Search for the cell housing the specified text and yield its [X, Y] center coordinate. 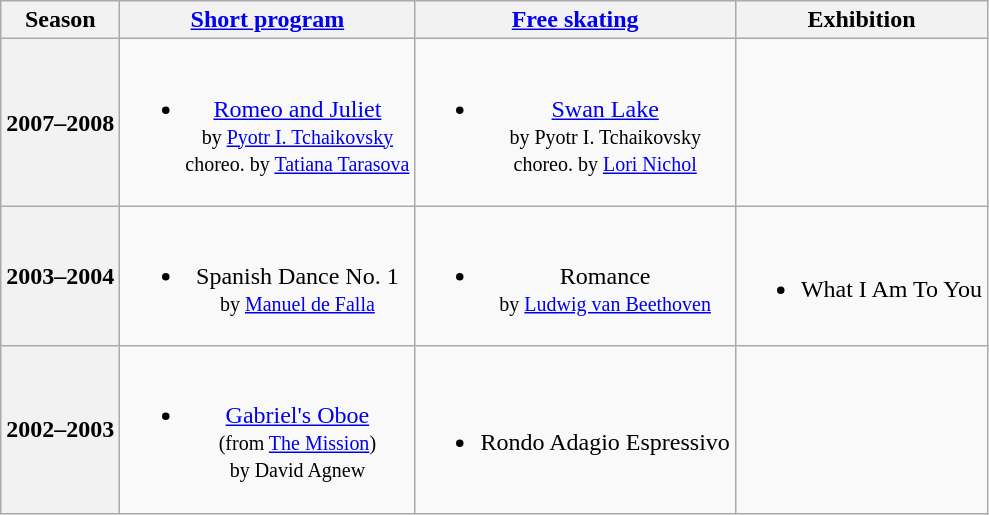
What I Am To You [861, 276]
Romeo and Juliet by Pyotr I. Tchaikovsky choreo. by Tatiana Tarasova [268, 122]
2007–2008 [60, 122]
Swan Lake by Pyotr I. Tchaikovsky choreo. by Lori Nichol [575, 122]
Gabriel's Oboe (from The Mission) by David Agnew [268, 430]
2003–2004 [60, 276]
Exhibition [861, 20]
Romance by Ludwig van Beethoven [575, 276]
Spanish Dance No. 1 by Manuel de Falla [268, 276]
Rondo Adagio Espressivo [575, 430]
Free skating [575, 20]
2002–2003 [60, 430]
Short program [268, 20]
Season [60, 20]
